Locate the cell with the specified text and output its (x, y) center coordinate. 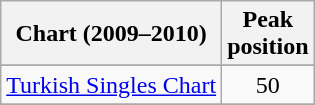
Turkish Singles Chart (112, 85)
50 (268, 85)
Peakposition (268, 34)
Chart (2009–2010) (112, 34)
